Find where the given text appears and provide that cell's center as (x, y) coordinate. 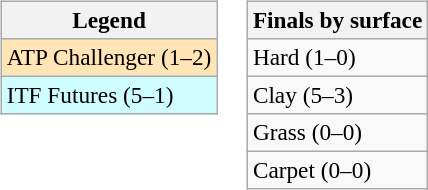
Grass (0–0) (337, 133)
ITF Futures (5–1) (108, 95)
Legend (108, 20)
Carpet (0–0) (337, 171)
Finals by surface (337, 20)
Hard (1–0) (337, 57)
ATP Challenger (1–2) (108, 57)
Clay (5–3) (337, 95)
